Return the (x, y) coordinate for the center point of the cell that contains the specified text.  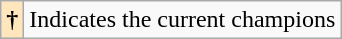
Indicates the current champions (182, 20)
† (12, 20)
